Detect which cell encompasses the target text, then output its [x, y] center coordinate. 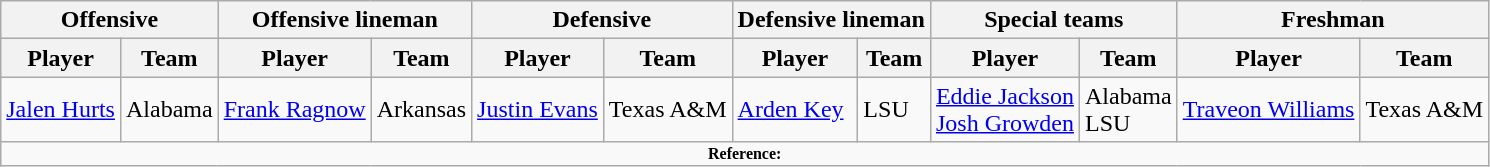
Justin Evans [538, 110]
Defensive [602, 20]
Jalen Hurts [61, 110]
Reference: [745, 154]
AlabamaLSU [1128, 110]
Offensive [110, 20]
Frank Ragnow [294, 110]
Offensive lineman [344, 20]
Defensive lineman [831, 20]
Special teams [1054, 20]
Freshman [1332, 20]
Arkansas [421, 110]
Traveon Williams [1268, 110]
Arden Key [795, 110]
LSU [894, 110]
Eddie JacksonJosh Growden [1004, 110]
Alabama [169, 110]
